Locate the cell with the specified text and output its [x, y] center coordinate. 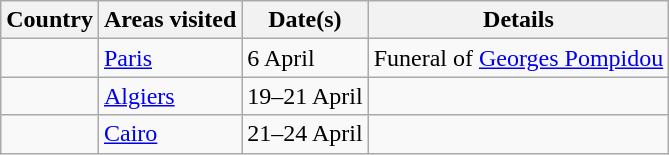
Algiers [170, 96]
Areas visited [170, 20]
Funeral of Georges Pompidou [518, 58]
Cairo [170, 134]
Country [50, 20]
19–21 April [305, 96]
Date(s) [305, 20]
21–24 April [305, 134]
6 April [305, 58]
Details [518, 20]
Paris [170, 58]
